Output the [X, Y] coordinate of the center of the cell containing the given text.  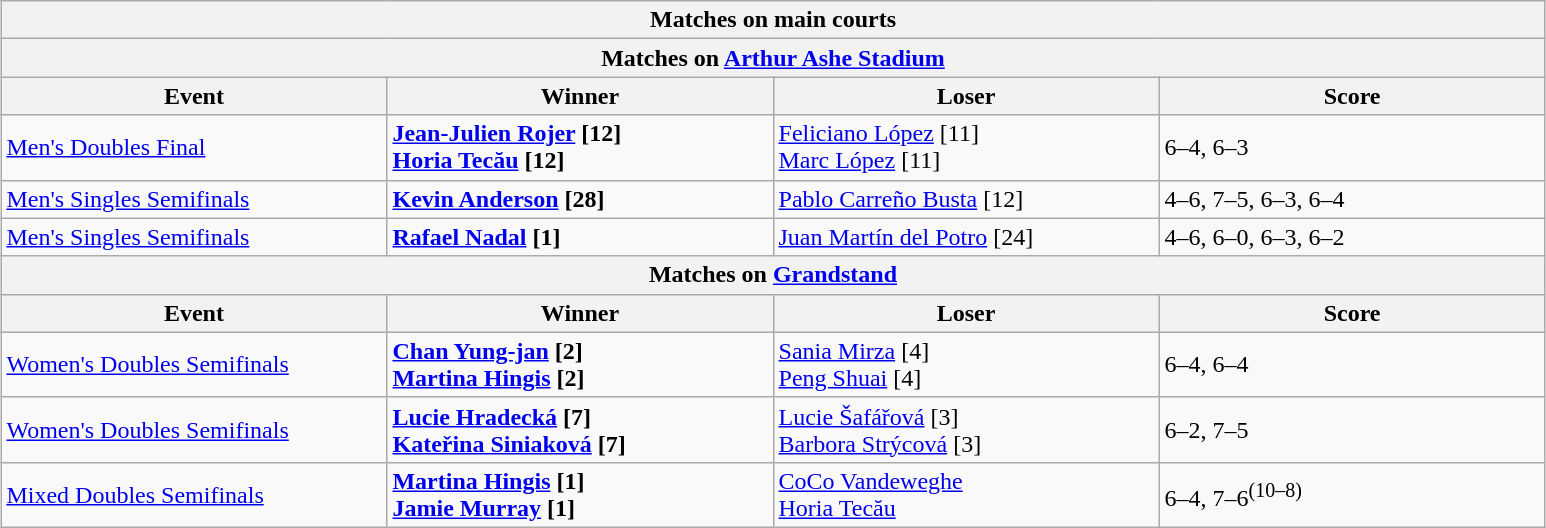
Mixed Doubles Semifinals [194, 494]
Martina Hingis [1] Jamie Murray [1] [580, 494]
4–6, 7–5, 6–3, 6–4 [1352, 199]
Sania Mirza [4] Peng Shuai [4] [966, 364]
Chan Yung-jan [2] Martina Hingis [2] [580, 364]
Kevin Anderson [28] [580, 199]
6–4, 7–6(10–8) [1352, 494]
Lucie Hradecká [7] Kateřina Siniaková [7] [580, 430]
CoCo Vandeweghe Horia Tecău [966, 494]
Rafael Nadal [1] [580, 237]
Matches on Arthur Ashe Stadium [773, 58]
Juan Martín del Potro [24] [966, 237]
4–6, 6–0, 6–3, 6–2 [1352, 237]
Pablo Carreño Busta [12] [966, 199]
6–2, 7–5 [1352, 430]
6–4, 6–3 [1352, 148]
Matches on main courts [773, 20]
Jean-Julien Rojer [12] Horia Tecău [12] [580, 148]
6–4, 6–4 [1352, 364]
Lucie Šafářová [3] Barbora Strýcová [3] [966, 430]
Matches on Grandstand [773, 275]
Men's Doubles Final [194, 148]
Feliciano López [11] Marc López [11] [966, 148]
